Capture the cell that displays the provided text and extract its (X, Y) central coordinate. 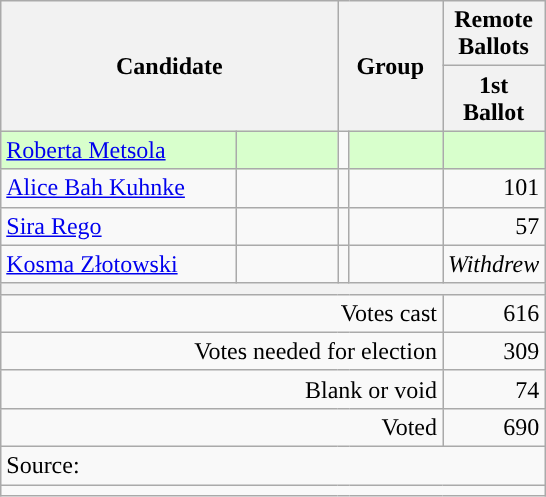
Voted (222, 427)
Group (390, 66)
Source: (273, 465)
57 (493, 226)
309 (493, 351)
1st Ballot (493, 98)
Withdrew (493, 264)
Remote Ballots (493, 34)
Roberta Metsola (119, 150)
616 (493, 313)
Kosma Złotowski (119, 264)
74 (493, 389)
101 (493, 188)
Alice Bah Kuhnke (119, 188)
Votes needed for election (222, 351)
Sira Rego (119, 226)
690 (493, 427)
Blank or void (222, 389)
Candidate (170, 66)
Votes cast (222, 313)
